Pinpoint the cell where the given text exists, returning its (X, Y) midpoint coordinate. 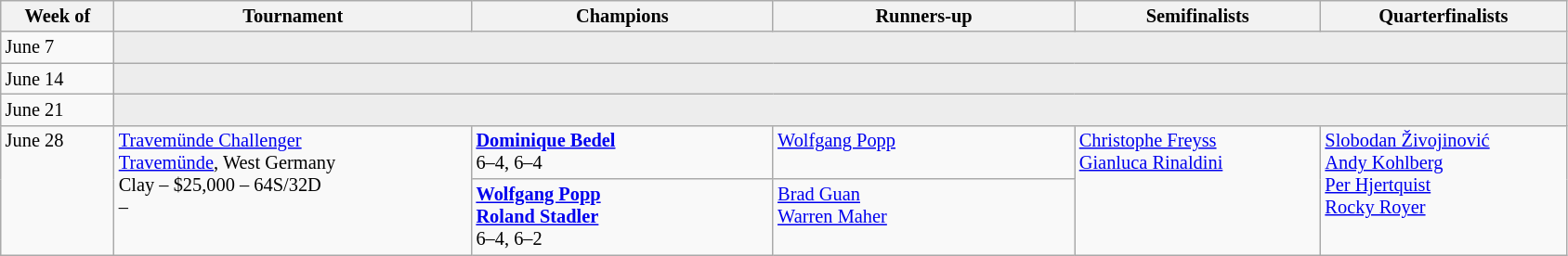
June 14 (58, 79)
Tournament (294, 16)
Wolfgang Popp Roland Stadler6–4, 6–2 (622, 217)
June 28 (58, 189)
June 21 (58, 109)
Champions (622, 16)
Christophe Freyss Gianluca Rinaldini (1198, 189)
Runners-up (923, 16)
Slobodan Živojinović Andy Kohlberg Per Hjertquist Rocky Royer (1444, 189)
Semifinalists (1198, 16)
Week of (58, 16)
Wolfgang Popp (923, 152)
June 7 (58, 47)
Travemünde Challenger Travemünde, West GermanyClay – $25,000 – 64S/32D – (294, 189)
Brad Guan Warren Maher (923, 217)
Dominique Bedel 6–4, 6–4 (622, 152)
Quarterfinalists (1444, 16)
